Capture the cell that displays the provided text and extract its (X, Y) central coordinate. 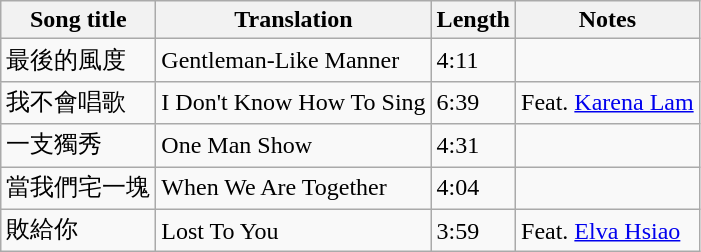
Translation (294, 20)
一支獨秀 (78, 146)
6:39 (473, 102)
Song title (78, 20)
Gentleman-Like Manner (294, 60)
When We Are Together (294, 188)
3:59 (473, 230)
敗給你 (78, 230)
Length (473, 20)
Feat. Karena Lam (608, 102)
我不會唱歌 (78, 102)
Notes (608, 20)
4:11 (473, 60)
One Man Show (294, 146)
4:31 (473, 146)
Feat. Elva Hsiao (608, 230)
當我們宅一塊 (78, 188)
4:04 (473, 188)
I Don't Know How To Sing (294, 102)
Lost To You (294, 230)
最後的風度 (78, 60)
